Locate the cell with the specified text and output its (x, y) center coordinate. 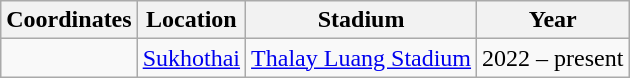
Coordinates (69, 20)
Sukhothai (191, 58)
Stadium (362, 20)
Location (191, 20)
Thalay Luang Stadium (362, 58)
2022 – present (553, 58)
Year (553, 20)
